For the text-containing cell, return its midpoint in [X, Y] coordinate format. 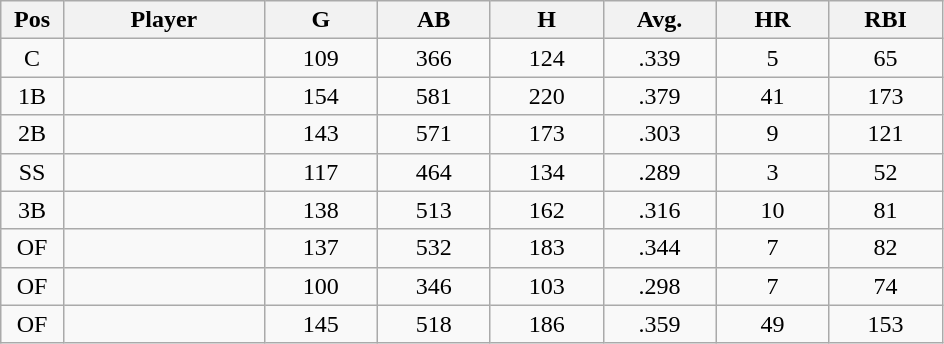
138 [320, 210]
121 [886, 134]
117 [320, 172]
5 [772, 58]
464 [434, 172]
.303 [660, 134]
82 [886, 248]
.379 [660, 96]
220 [546, 96]
137 [320, 248]
143 [320, 134]
3B [32, 210]
52 [886, 172]
Player [164, 20]
Avg. [660, 20]
10 [772, 210]
.359 [660, 324]
HR [772, 20]
.316 [660, 210]
145 [320, 324]
SS [32, 172]
C [32, 58]
9 [772, 134]
581 [434, 96]
518 [434, 324]
81 [886, 210]
162 [546, 210]
109 [320, 58]
1B [32, 96]
183 [546, 248]
49 [772, 324]
3 [772, 172]
186 [546, 324]
532 [434, 248]
571 [434, 134]
124 [546, 58]
346 [434, 286]
154 [320, 96]
.289 [660, 172]
74 [886, 286]
RBI [886, 20]
153 [886, 324]
2B [32, 134]
.344 [660, 248]
G [320, 20]
.339 [660, 58]
134 [546, 172]
H [546, 20]
65 [886, 58]
366 [434, 58]
100 [320, 286]
.298 [660, 286]
513 [434, 210]
41 [772, 96]
Pos [32, 20]
103 [546, 286]
AB [434, 20]
